Detect which cell encompasses the target text, then output its (X, Y) center coordinate. 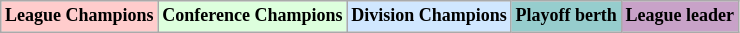
League leader (680, 16)
Playoff berth (566, 16)
League Champions (80, 16)
Conference Champions (252, 16)
Division Champions (429, 16)
